Search for the cell housing the specified text and yield its [X, Y] center coordinate. 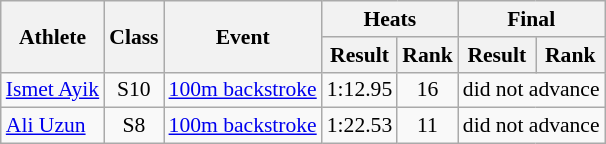
Event [243, 36]
S8 [134, 126]
Ismet Ayik [52, 90]
S10 [134, 90]
1:12.95 [360, 90]
1:22.53 [360, 126]
Final [532, 19]
Athlete [52, 36]
16 [428, 90]
Ali Uzun [52, 126]
Class [134, 36]
Heats [390, 19]
11 [428, 126]
